Capture the cell that displays the provided text and extract its [x, y] central coordinate. 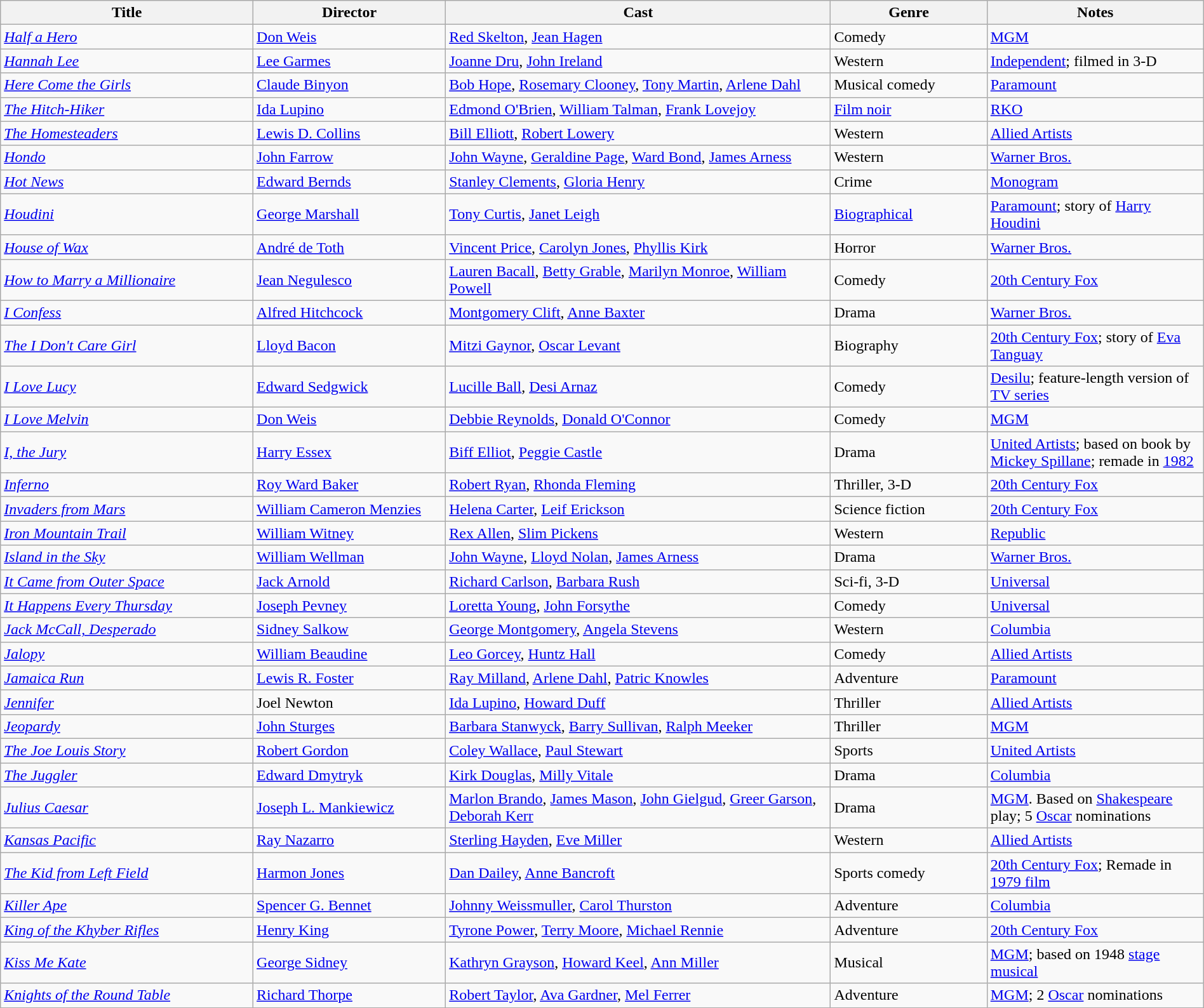
Inferno [127, 485]
Lewis D. Collins [349, 133]
William Cameron Menzies [349, 509]
John Farrow [349, 157]
King of the Khyber Rifles [127, 930]
Lloyd Bacon [349, 345]
Robert Gordon [349, 750]
United Artists [1095, 750]
Lewis R. Foster [349, 678]
The Joe Louis Story [127, 750]
Spencer G. Bennet [349, 906]
Ida Lupino [349, 109]
Joseph L. Mankiewicz [349, 807]
Houdini [127, 215]
Edward Dmytryk [349, 775]
Dan Dailey, Anne Bancroft [638, 873]
Jean Negulesco [349, 279]
It Happens Every Thursday [127, 606]
Stanley Clements, Gloria Henry [638, 182]
Science fiction [909, 509]
Harmon Jones [349, 873]
Robert Taylor, Ava Gardner, Mel Ferrer [638, 995]
MGM; based on 1948 stage musical [1095, 962]
It Came from Outer Space [127, 581]
George Marshall [349, 215]
Kansas Pacific [127, 840]
20th Century Fox; story of Eva Tanguay [1095, 345]
Hannah Lee [127, 61]
Leo Gorcey, Huntz Hall [638, 654]
William Beaudine [349, 654]
MGM. Based on Shakespeare play; 5 Oscar nominations [1095, 807]
Rex Allen, Slim Pickens [638, 533]
John Sturges [349, 726]
Jeopardy [127, 726]
The I Don't Care Girl [127, 345]
Biographical [909, 215]
Genre [909, 13]
Jennifer [127, 702]
Iron Mountain Trail [127, 533]
Joseph Pevney [349, 606]
Jalopy [127, 654]
Edward Bernds [349, 182]
Monogram [1095, 182]
Alfred Hitchcock [349, 312]
Sports comedy [909, 873]
Johnny Weissmuller, Carol Thurston [638, 906]
Ida Lupino, Howard Duff [638, 702]
Sports [909, 750]
Coley Wallace, Paul Stewart [638, 750]
Title [127, 13]
Edmond O'Brien, William Talman, Frank Lovejoy [638, 109]
Bob Hope, Rosemary Clooney, Tony Martin, Arlene Dahl [638, 85]
Jamaica Run [127, 678]
Julius Caesar [127, 807]
Lee Garmes [349, 61]
Richard Carlson, Barbara Rush [638, 581]
House of Wax [127, 247]
The Hitch-Hiker [127, 109]
Kathryn Grayson, Howard Keel, Ann Miller [638, 962]
Republic [1095, 533]
Tyrone Power, Terry Moore, Michael Rennie [638, 930]
Cast [638, 13]
Ray Nazarro [349, 840]
20th Century Fox; Remade in 1979 film [1095, 873]
George Montgomery, Angela Stevens [638, 630]
Marlon Brando, James Mason, John Gielgud, Greer Garson, Deborah Kerr [638, 807]
Hot News [127, 182]
William Wellman [349, 557]
Paramount; story of Harry Houdini [1095, 215]
How to Marry a Millionaire [127, 279]
Red Skelton, Jean Hagen [638, 37]
Musical comedy [909, 85]
Roy Ward Baker [349, 485]
Richard Thorpe [349, 995]
Here Come the Girls [127, 85]
John Wayne, Lloyd Nolan, James Arness [638, 557]
Biff Elliot, Peggie Castle [638, 452]
I Love Melvin [127, 420]
Desilu; feature-length version of TV series [1095, 387]
William Witney [349, 533]
Lucille Ball, Desi Arnaz [638, 387]
The Homesteaders [127, 133]
Sidney Salkow [349, 630]
Kiss Me Kate [127, 962]
The Kid from Left Field [127, 873]
Thriller, 3-D [909, 485]
Ray Milland, Arlene Dahl, Patric Knowles [638, 678]
Hondo [127, 157]
Barbara Stanwyck, Barry Sullivan, Ralph Meeker [638, 726]
RKO [1095, 109]
Kirk Douglas, Milly Vitale [638, 775]
George Sidney [349, 962]
Knights of the Round Table [127, 995]
Notes [1095, 13]
Half a Hero [127, 37]
Edward Sedgwick [349, 387]
Joanne Dru, John Ireland [638, 61]
I Confess [127, 312]
MGM; 2 Oscar nominations [1095, 995]
Lauren Bacall, Betty Grable, Marilyn Monroe, William Powell [638, 279]
Killer Ape [127, 906]
I, the Jury [127, 452]
Mitzi Gaynor, Oscar Levant [638, 345]
Robert Ryan, Rhonda Fleming [638, 485]
Joel Newton [349, 702]
Crime [909, 182]
Musical [909, 962]
Horror [909, 247]
Independent; filmed in 3-D [1095, 61]
Biography [909, 345]
The Juggler [127, 775]
United Artists; based on book by Mickey Spillane; remade in 1982 [1095, 452]
Director [349, 13]
Jack Arnold [349, 581]
Bill Elliott, Robert Lowery [638, 133]
Sterling Hayden, Eve Miller [638, 840]
Invaders from Mars [127, 509]
Claude Binyon [349, 85]
Henry King [349, 930]
Vincent Price, Carolyn Jones, Phyllis Kirk [638, 247]
Sci-fi, 3-D [909, 581]
Film noir [909, 109]
Debbie Reynolds, Donald O'Connor [638, 420]
I Love Lucy [127, 387]
Jack McCall, Desperado [127, 630]
Harry Essex [349, 452]
Loretta Young, John Forsythe [638, 606]
Tony Curtis, Janet Leigh [638, 215]
André de Toth [349, 247]
John Wayne, Geraldine Page, Ward Bond, James Arness [638, 157]
Montgomery Clift, Anne Baxter [638, 312]
Helena Carter, Leif Erickson [638, 509]
Island in the Sky [127, 557]
